Find where the given text appears and provide that cell's center as [x, y] coordinate. 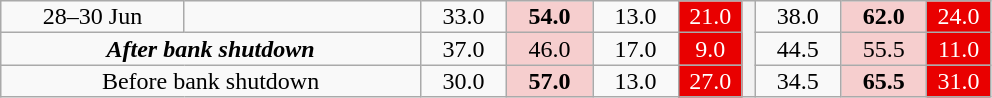
33.0 [463, 17]
21.0 [711, 17]
After bank shutdown [211, 49]
Before bank shutdown [211, 81]
9.0 [711, 49]
54.0 [549, 17]
37.0 [463, 49]
11.0 [959, 49]
31.0 [959, 81]
44.5 [798, 49]
30.0 [463, 81]
65.5 [884, 81]
55.5 [884, 49]
34.5 [798, 81]
24.0 [959, 17]
27.0 [711, 81]
62.0 [884, 17]
38.0 [798, 17]
28–30 Jun [93, 17]
17.0 [635, 49]
57.0 [549, 81]
46.0 [549, 49]
